Find where the given text appears and provide that cell's center as [X, Y] coordinate. 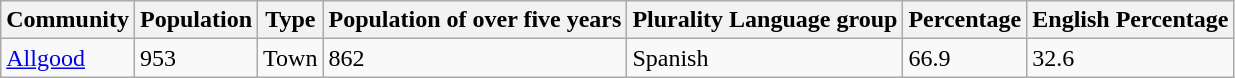
Population [196, 20]
Plurality Language group [765, 20]
English Percentage [1130, 20]
Population of over five years [475, 20]
953 [196, 58]
Allgood [68, 58]
Community [68, 20]
862 [475, 58]
66.9 [965, 58]
Type [290, 20]
Town [290, 58]
32.6 [1130, 58]
Spanish [765, 58]
Percentage [965, 20]
